Output the (X, Y) coordinate of the center of the cell containing the given text.  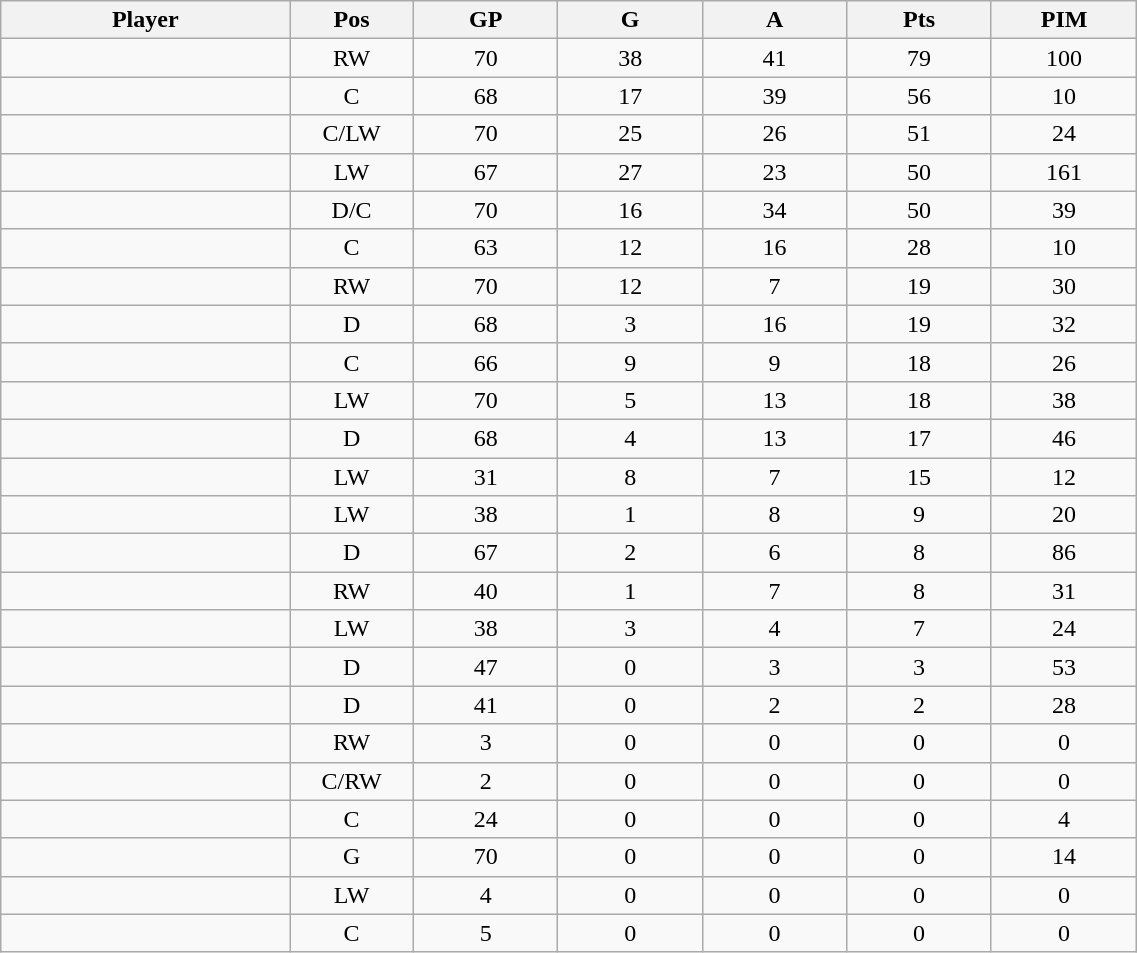
27 (630, 172)
15 (919, 477)
56 (919, 96)
PIM (1064, 20)
47 (485, 667)
25 (630, 134)
30 (1064, 286)
34 (774, 210)
6 (774, 553)
63 (485, 248)
53 (1064, 667)
51 (919, 134)
C/LW (352, 134)
C/RW (352, 781)
D/C (352, 210)
46 (1064, 438)
GP (485, 20)
Player (146, 20)
32 (1064, 324)
23 (774, 172)
Pos (352, 20)
14 (1064, 857)
A (774, 20)
66 (485, 362)
20 (1064, 515)
86 (1064, 553)
79 (919, 58)
161 (1064, 172)
40 (485, 591)
100 (1064, 58)
Pts (919, 20)
